Return the (X, Y) coordinate for the center point of the cell that contains the specified text.  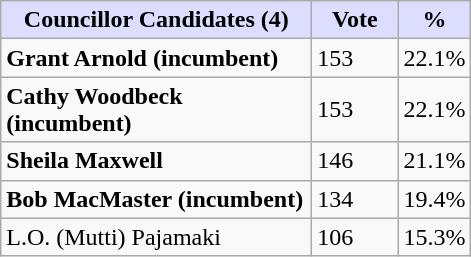
Sheila Maxwell (156, 161)
106 (355, 237)
Councillor Candidates (4) (156, 20)
21.1% (434, 161)
Grant Arnold (incumbent) (156, 58)
146 (355, 161)
15.3% (434, 237)
Cathy Woodbeck (incumbent) (156, 110)
134 (355, 199)
19.4% (434, 199)
% (434, 20)
Vote (355, 20)
Bob MacMaster (incumbent) (156, 199)
L.O. (Mutti) Pajamaki (156, 237)
